Determine the (X, Y) coordinate at the center of the cell enclosing the given text.  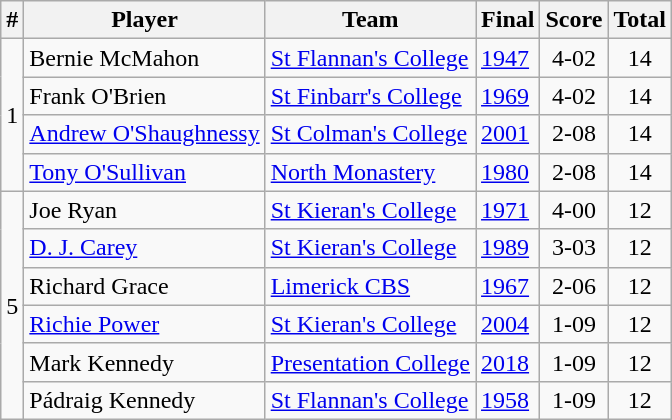
D. J. Carey (144, 248)
# (12, 20)
Bernie McMahon (144, 58)
Limerick CBS (370, 286)
1967 (508, 286)
3-03 (574, 248)
Frank O'Brien (144, 96)
Richie Power (144, 324)
Joe Ryan (144, 210)
St Colman's College (370, 134)
Pádraig Kennedy (144, 400)
Richard Grace (144, 286)
Score (574, 20)
2018 (508, 362)
1989 (508, 248)
2001 (508, 134)
1971 (508, 210)
Total (640, 20)
Andrew O'Shaughnessy (144, 134)
St Finbarr's College (370, 96)
North Monastery (370, 172)
1969 (508, 96)
Tony O'Sullivan (144, 172)
1980 (508, 172)
2004 (508, 324)
Presentation College (370, 362)
5 (12, 305)
Final (508, 20)
Player (144, 20)
2-06 (574, 286)
1 (12, 115)
Team (370, 20)
Mark Kennedy (144, 362)
4-00 (574, 210)
1958 (508, 400)
1947 (508, 58)
